Find where the given text appears and provide that cell's center as (X, Y) coordinate. 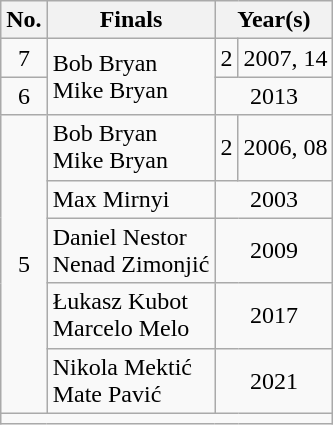
Daniel Nestor Nenad Zimonjić (131, 250)
2021 (274, 380)
Finals (131, 20)
Łukasz Kubot Marcelo Melo (131, 316)
2017 (274, 316)
2007, 14 (286, 58)
2013 (274, 96)
Year(s) (274, 20)
2003 (274, 199)
2009 (274, 250)
Max Mirnyi (131, 199)
5 (24, 264)
2006, 08 (286, 148)
No. (24, 20)
6 (24, 96)
7 (24, 58)
Nikola Mektić Mate Pavić (131, 380)
